Return the (x, y) coordinate for the center point of the cell that contains the specified text.  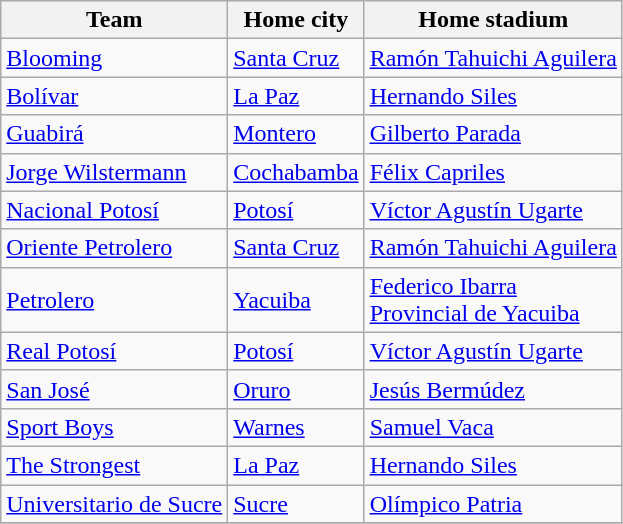
Cochabamba (296, 172)
Federico IbarraProvincial de Yacuiba (493, 300)
Sucre (296, 503)
Home city (296, 20)
Yacuiba (296, 300)
The Strongest (114, 465)
Samuel Vaca (493, 427)
Montero (296, 134)
Gilberto Parada (493, 134)
Oriente Petrolero (114, 248)
Home stadium (493, 20)
Jorge Wilstermann (114, 172)
Team (114, 20)
Petrolero (114, 300)
Félix Capriles (493, 172)
San José (114, 389)
Bolívar (114, 96)
Jesús Bermúdez (493, 389)
Blooming (114, 58)
Real Potosí (114, 351)
Oruro (296, 389)
Olímpico Patria (493, 503)
Warnes (296, 427)
Guabirá (114, 134)
Sport Boys (114, 427)
Universitario de Sucre (114, 503)
Nacional Potosí (114, 210)
